Determine the (x, y) coordinate at the center of the cell enclosing the given text.  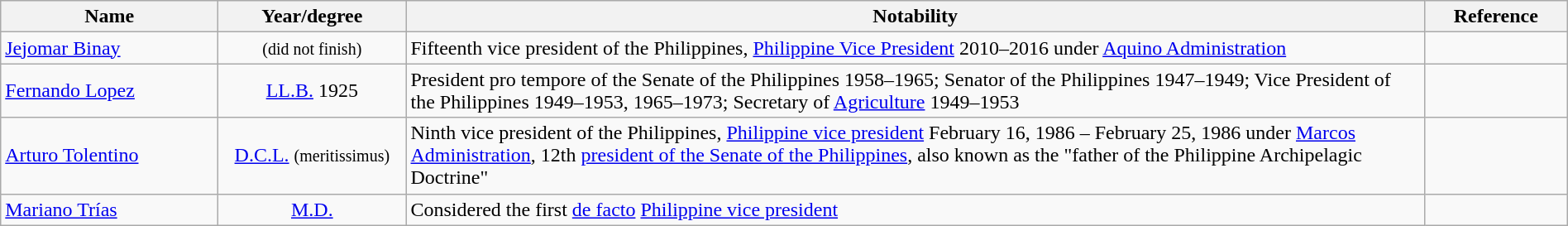
Considered the first de facto Philippine vice president (915, 209)
(did not finish) (313, 48)
LL.B. 1925 (313, 91)
D.C.L. (meritissimus) (313, 156)
Mariano Trías (109, 209)
Jejomar Binay (109, 48)
M.D. (313, 209)
Year/degree (313, 17)
Arturo Tolentino (109, 156)
Fifteenth vice president of the Philippines, Philippine Vice President 2010–2016 under Aquino Administration (915, 48)
Reference (1495, 17)
Notability (915, 17)
Name (109, 17)
Fernando Lopez (109, 91)
